From the cell containing the given text, extract its center point as (x, y) coordinate. 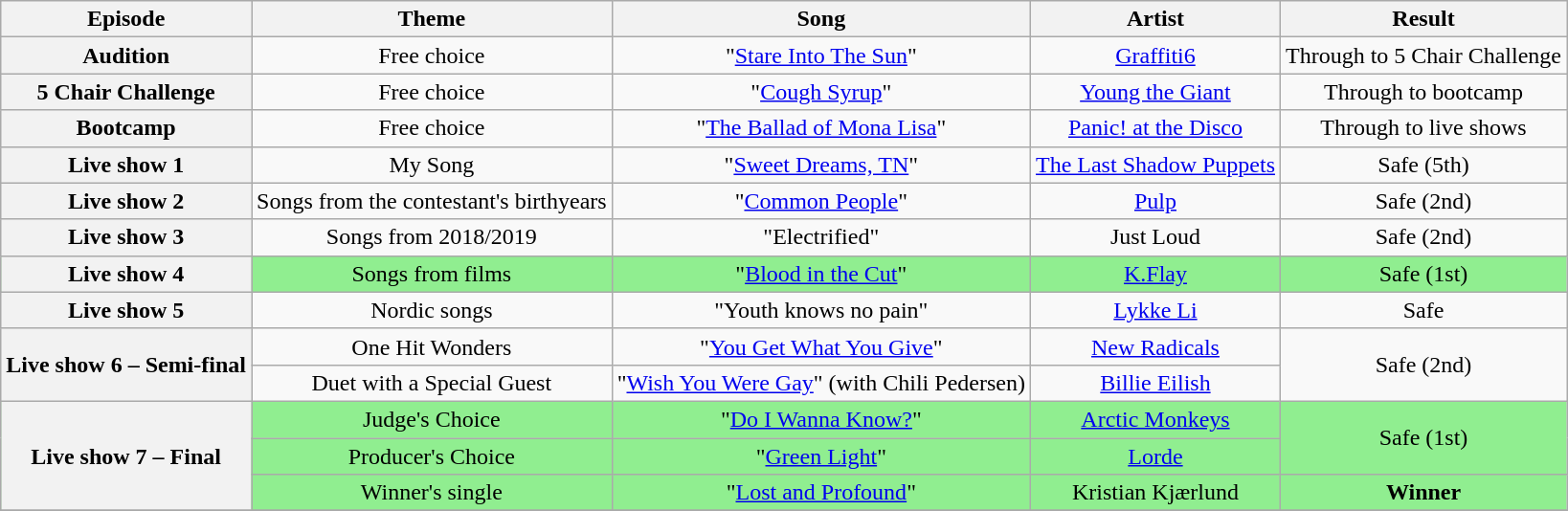
One Hit Wonders (431, 346)
"Blood in the Cut" (821, 274)
Songs from 2018/2019 (431, 237)
Live show 3 (126, 237)
The Last Shadow Puppets (1154, 165)
"Green Light" (821, 456)
Pulp (1154, 201)
Panic! at the Disco (1154, 128)
Live show 4 (126, 274)
"Common People" (821, 201)
Nordic songs (431, 310)
Safe (5th) (1424, 165)
"You Get What You Give" (821, 346)
"Youth knows no pain" (821, 310)
Through to live shows (1424, 128)
Graffiti6 (1154, 56)
"Sweet Dreams, TN" (821, 165)
New Radicals (1154, 346)
Bootcamp (126, 128)
"Electrified" (821, 237)
Young the Giant (1154, 92)
Winner's single (431, 493)
Lorde (1154, 456)
Through to bootcamp (1424, 92)
Duet with a Special Guest (431, 383)
My Song (431, 165)
"Cough Syrup" (821, 92)
"The Ballad of Mona Lisa" (821, 128)
Billie Eilish (1154, 383)
K.Flay (1154, 274)
Judge's Choice (431, 419)
Result (1424, 19)
Winner (1424, 493)
Safe (1424, 310)
"Wish You Were Gay" (with Chili Pedersen) (821, 383)
Episode (126, 19)
Kristian Kjærlund (1154, 493)
Live show 7 – Final (126, 455)
Songs from films (431, 274)
Live show 1 (126, 165)
Song (821, 19)
Lykke Li (1154, 310)
Arctic Monkeys (1154, 419)
5 Chair Challenge (126, 92)
Songs from the contestant's birthyears (431, 201)
Just Loud (1154, 237)
Theme (431, 19)
Audition (126, 56)
Artist (1154, 19)
Producer's Choice (431, 456)
"Lost and Profound" (821, 493)
Live show 2 (126, 201)
Live show 6 – Semi-final (126, 365)
Live show 5 (126, 310)
Through to 5 Chair Challenge (1424, 56)
"Stare Into The Sun" (821, 56)
"Do I Wanna Know?" (821, 419)
